Provide the (X, Y) coordinate of the cell's center where the given text is located.  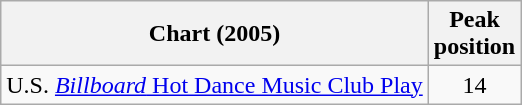
U.S. Billboard Hot Dance Music Club Play (215, 85)
Peakposition (474, 34)
Chart (2005) (215, 34)
14 (474, 85)
